Detect which cell encompasses the target text, then output its (x, y) center coordinate. 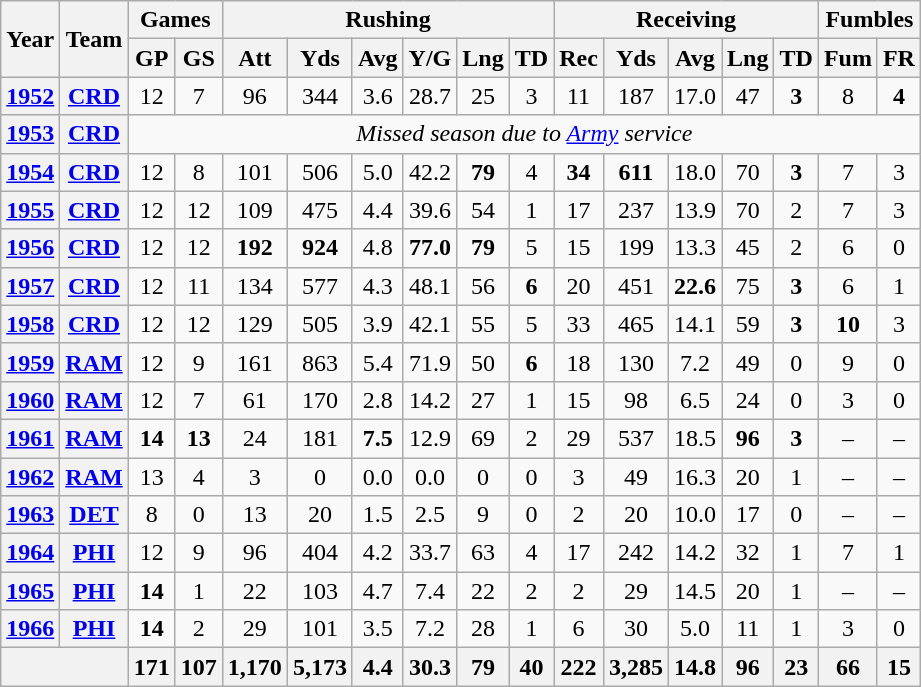
1,170 (254, 667)
1958 (30, 324)
505 (320, 324)
22.6 (694, 286)
75 (748, 286)
1965 (30, 591)
54 (483, 210)
1963 (30, 515)
33 (579, 324)
924 (320, 248)
17.0 (694, 96)
25 (483, 96)
GS (198, 58)
1959 (30, 362)
181 (320, 438)
48.1 (430, 286)
69 (483, 438)
14.5 (694, 591)
187 (636, 96)
222 (579, 667)
1966 (30, 629)
Receiving (686, 20)
45 (748, 248)
7.4 (430, 591)
42.1 (430, 324)
344 (320, 96)
1955 (30, 210)
3.5 (378, 629)
39.6 (430, 210)
28 (483, 629)
242 (636, 553)
66 (848, 667)
611 (636, 172)
161 (254, 362)
465 (636, 324)
50 (483, 362)
134 (254, 286)
30.3 (430, 667)
1.5 (378, 515)
537 (636, 438)
GP (152, 58)
1957 (30, 286)
1952 (30, 96)
404 (320, 553)
237 (636, 210)
1960 (30, 400)
192 (254, 248)
14.8 (694, 667)
30 (636, 629)
107 (198, 667)
28.7 (430, 96)
5,173 (320, 667)
18.0 (694, 172)
63 (483, 553)
10 (848, 324)
1956 (30, 248)
Y/G (430, 58)
Fum (848, 58)
171 (152, 667)
12.9 (430, 438)
40 (531, 667)
1961 (30, 438)
7.5 (378, 438)
56 (483, 286)
FR (898, 58)
27 (483, 400)
170 (320, 400)
13.3 (694, 248)
1953 (30, 134)
Rec (579, 58)
506 (320, 172)
42.2 (430, 172)
33.7 (430, 553)
61 (254, 400)
55 (483, 324)
10.0 (694, 515)
863 (320, 362)
3.6 (378, 96)
4.8 (378, 248)
1964 (30, 553)
130 (636, 362)
Att (254, 58)
2.8 (378, 400)
16.3 (694, 477)
475 (320, 210)
109 (254, 210)
47 (748, 96)
2.5 (430, 515)
77.0 (430, 248)
14.1 (694, 324)
34 (579, 172)
4.3 (378, 286)
59 (748, 324)
3.9 (378, 324)
18.5 (694, 438)
1954 (30, 172)
577 (320, 286)
Games (175, 20)
Rushing (388, 20)
4.7 (378, 591)
Team (94, 39)
451 (636, 286)
DET (94, 515)
103 (320, 591)
32 (748, 553)
199 (636, 248)
71.9 (430, 362)
6.5 (694, 400)
18 (579, 362)
1962 (30, 477)
98 (636, 400)
3,285 (636, 667)
5.4 (378, 362)
Missed season due to Army service (524, 134)
Fumbles (869, 20)
23 (796, 667)
4.2 (378, 553)
13.9 (694, 210)
129 (254, 324)
Year (30, 39)
